Provide the (X, Y) coordinate of the cell's center where the given text is located.  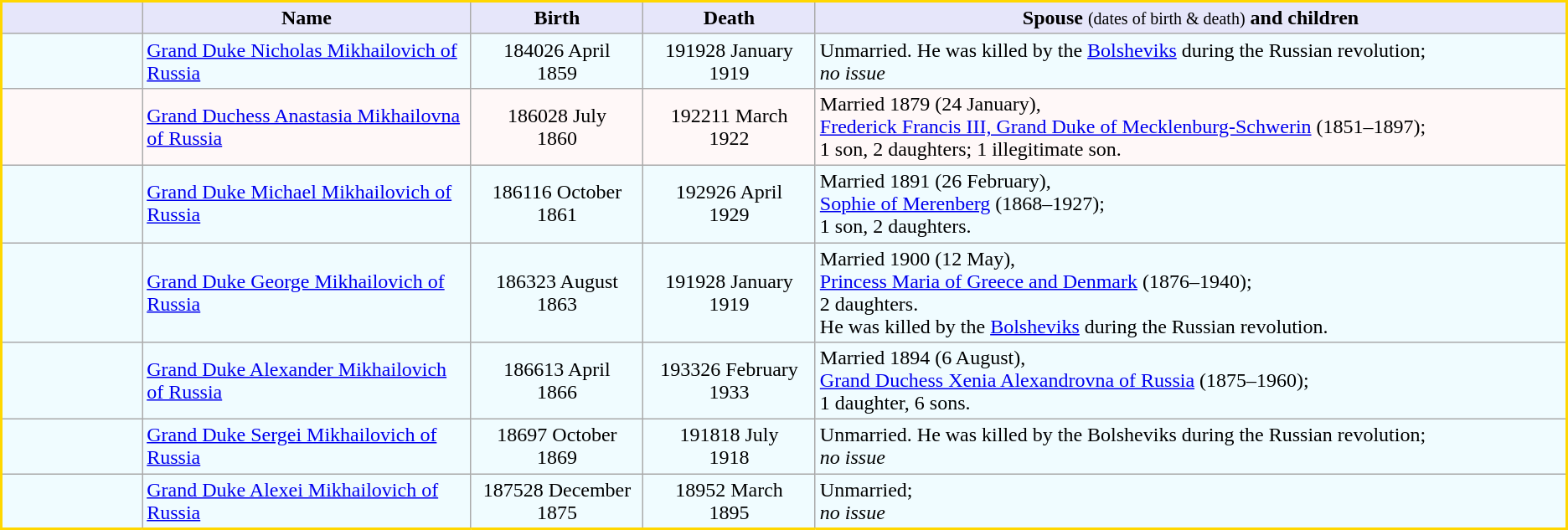
18952 March1895 (730, 501)
187528 December1875 (557, 501)
Grand Duke George Mikhailovich of Russia (307, 293)
Grand Duchess Anastasia Mikhailovna of Russia (307, 126)
Married 1879 (24 January),Frederick Francis III, Grand Duke of Mecklenburg-Schwerin (1851–1897); 1 son, 2 daughters; 1 illegitimate son. (1191, 126)
186613 April1866 (557, 381)
Death (730, 18)
Married 1891 (26 February), Sophie of Merenberg (1868–1927); 1 son, 2 daughters. (1191, 203)
186028 July1860 (557, 126)
186323 August1863 (557, 293)
Unmarried. He was killed by the Bolsheviks during the Russian revolution; no issue (1191, 447)
Spouse (dates of birth & death) and children (1191, 18)
Married 1894 (6 August),Grand Duchess Xenia Alexandrovna of Russia (1875–1960); 1 daughter, 6 sons. (1191, 381)
Grand Duke Alexander Mikhailovich of Russia (307, 381)
Name (307, 18)
Married 1900 (12 May), Princess Maria of Greece and Denmark (1876–1940); 2 daughters.He was killed by the Bolsheviks during the Russian revolution. (1191, 293)
192926 April1929 (730, 203)
Unmarried. He was killed by the Bolsheviks during the Russian revolution;no issue (1191, 60)
Grand Duke Nicholas Mikhailovich of Russia (307, 60)
186116 October 1861 (557, 203)
Birth (557, 18)
193326 February1933 (730, 381)
18697 October1869 (557, 447)
Grand Duke Alexei Mikhailovich of Russia (307, 501)
192211 March 1922 (730, 126)
Grand Duke Michael Mikhailovich of Russia (307, 203)
Grand Duke Sergei Mikhailovich of Russia (307, 447)
Unmarried; no issue (1191, 501)
191818 July1918 (730, 447)
184026 April1859 (557, 60)
